Determine the [X, Y] coordinate at the center of the cell enclosing the given text.  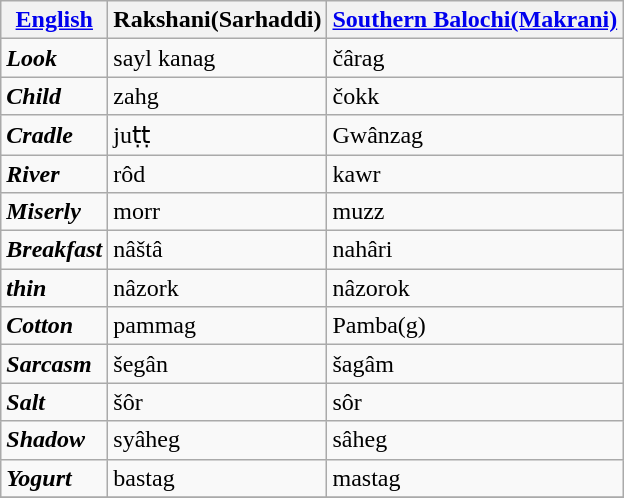
English [54, 20]
thin [54, 288]
Look [54, 58]
sayl kanag [218, 58]
Rakshani(Sarhaddi) [218, 20]
zahg [218, 96]
River [54, 173]
Pamba(g) [475, 326]
Yogurt [54, 478]
Gwânzag [475, 135]
nâštâ [218, 250]
Child [54, 96]
Cotton [54, 326]
Breakfast [54, 250]
nâzork [218, 288]
Southern Balochi(Makrani) [475, 20]
čârag [475, 58]
Sarcasm [54, 364]
sâheg [475, 440]
nahâri [475, 250]
šôr [218, 402]
Miserly [54, 212]
čokk [475, 96]
kawr [475, 173]
muzz [475, 212]
šegân [218, 364]
Salt [54, 402]
Cradle [54, 135]
Shadow [54, 440]
morr [218, 212]
mastag [475, 478]
pammag [218, 326]
bastag [218, 478]
rôd [218, 173]
šagâm [475, 364]
nâzorok [475, 288]
syâheg [218, 440]
sôr [475, 402]
juṭṭ [218, 135]
